Scan for the cell matching the given text and deliver its [x, y] coordinate at center. 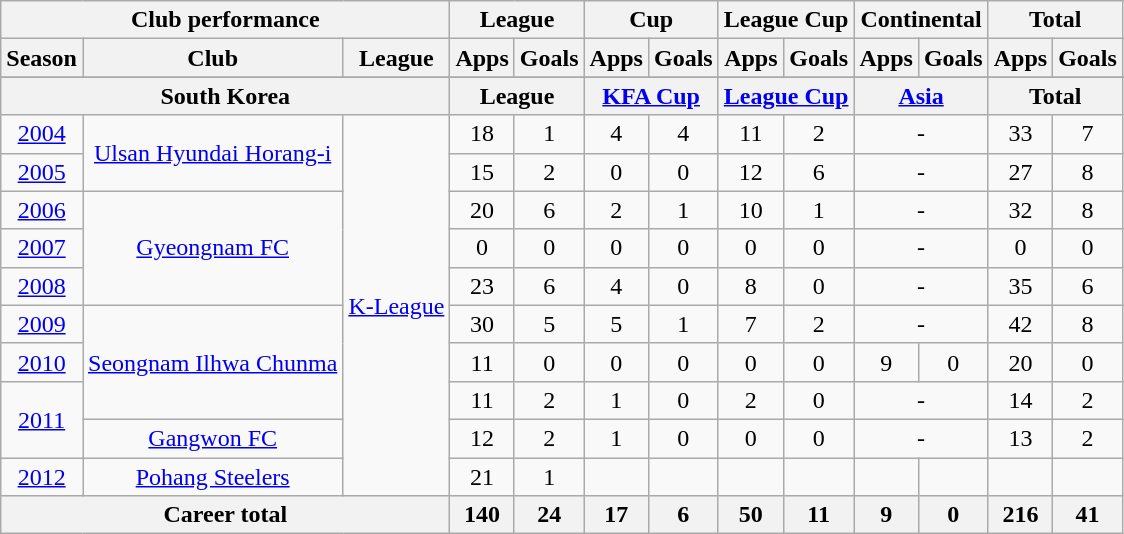
2005 [42, 172]
32 [1020, 210]
2012 [42, 477]
Ulsan Hyundai Horang-i [212, 153]
41 [1088, 515]
33 [1020, 134]
23 [482, 286]
18 [482, 134]
Asia [921, 96]
2011 [42, 419]
2006 [42, 210]
24 [549, 515]
216 [1020, 515]
Career total [226, 515]
15 [482, 172]
Club performance [226, 20]
2008 [42, 286]
42 [1020, 324]
Cup [651, 20]
Pohang Steelers [212, 477]
21 [482, 477]
2010 [42, 362]
Club [212, 58]
2007 [42, 248]
Gyeongnam FC [212, 248]
17 [616, 515]
KFA Cup [651, 96]
35 [1020, 286]
2004 [42, 134]
Continental [921, 20]
27 [1020, 172]
14 [1020, 400]
K-League [396, 306]
South Korea [226, 96]
30 [482, 324]
Gangwon FC [212, 438]
10 [750, 210]
Seongnam Ilhwa Chunma [212, 362]
50 [750, 515]
Season [42, 58]
2009 [42, 324]
140 [482, 515]
13 [1020, 438]
